Scan for the cell matching the given text and deliver its (X, Y) coordinate at center. 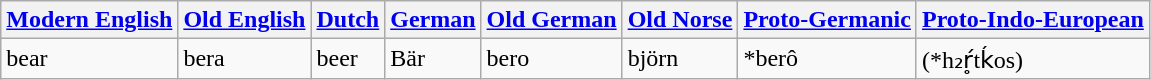
Old German (552, 20)
(*h₂ŕ̥tḱos) (1032, 59)
*berô (828, 59)
Proto-Germanic (828, 20)
bear (90, 59)
Modern English (90, 20)
björn (680, 59)
Bär (433, 59)
Dutch (348, 20)
German (433, 20)
Old English (244, 20)
bera (244, 59)
beer (348, 59)
Proto-Indo-European (1032, 20)
Old Norse (680, 20)
bero (552, 59)
